Return the [x, y] coordinate for the center point of the cell that contains the specified text.  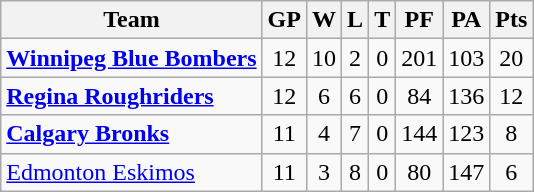
7 [356, 134]
123 [466, 134]
GP [284, 20]
103 [466, 58]
Regina Roughriders [132, 96]
Calgary Bronks [132, 134]
Winnipeg Blue Bombers [132, 58]
L [356, 20]
84 [420, 96]
201 [420, 58]
W [324, 20]
Edmonton Eskimos [132, 172]
80 [420, 172]
PF [420, 20]
10 [324, 58]
3 [324, 172]
20 [512, 58]
Pts [512, 20]
Team [132, 20]
136 [466, 96]
T [382, 20]
2 [356, 58]
144 [420, 134]
147 [466, 172]
PA [466, 20]
4 [324, 134]
